Return the (X, Y) coordinate for the center point of the cell that contains the specified text.  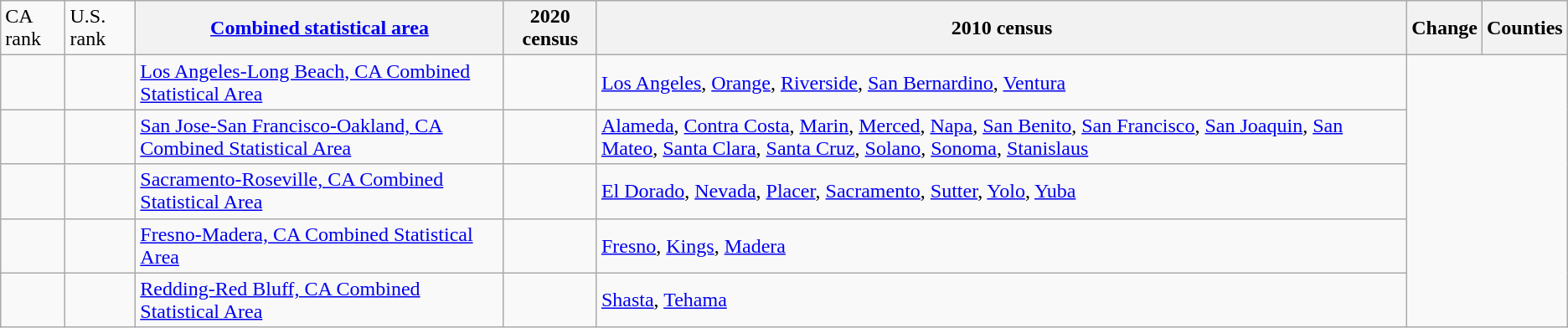
Sacramento-Roseville, CA Combined Statistical Area (320, 191)
Shasta, Tehama (1002, 300)
Redding-Red Bluff, CA Combined Statistical Area (320, 300)
Fresno, Kings, Madera (1002, 246)
Change (1445, 28)
Combined statistical area (320, 28)
Fresno-Madera, CA Combined Statistical Area (320, 246)
2020 census (549, 28)
2010 census (1002, 28)
Los Angeles, Orange, Riverside, San Bernardino, Ventura (1002, 82)
Counties (1524, 28)
CA rank (34, 28)
U.S. rank (101, 28)
Alameda, Contra Costa, Marin, Merced, Napa, San Benito, San Francisco, San Joaquin, San Mateo, Santa Clara, Santa Cruz, Solano, Sonoma, Stanislaus (1002, 137)
El Dorado, Nevada, Placer, Sacramento, Sutter, Yolo, Yuba (1002, 191)
San Jose-San Francisco-Oakland, CA Combined Statistical Area (320, 137)
Los Angeles-Long Beach, CA Combined Statistical Area (320, 82)
